Output the (X, Y) coordinate of the center of the cell containing the given text.  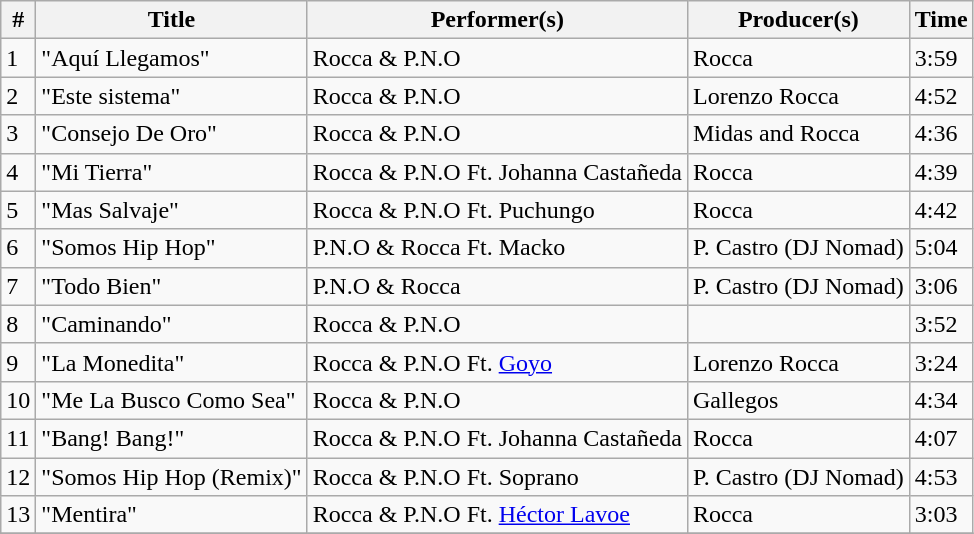
3:06 (941, 286)
"Aquí Llegamos" (172, 58)
10 (18, 400)
Rocca & P.N.O Ft. Héctor Lavoe (497, 515)
3:03 (941, 515)
"Consejo De Oro" (172, 134)
Gallegos (798, 400)
13 (18, 515)
12 (18, 477)
4:53 (941, 477)
5:04 (941, 248)
4 (18, 172)
3:24 (941, 362)
"Somos Hip Hop" (172, 248)
4:52 (941, 96)
"Mas Salvaje" (172, 210)
Performer(s) (497, 20)
3 (18, 134)
"Este sistema" (172, 96)
Rocca & P.N.O Ft. Goyo (497, 362)
"Me La Busco Como Sea" (172, 400)
1 (18, 58)
"Bang! Bang!" (172, 438)
3:52 (941, 324)
Rocca & P.N.O Ft. Soprano (497, 477)
Rocca & P.N.O Ft. Puchungo (497, 210)
5 (18, 210)
11 (18, 438)
2 (18, 96)
4:34 (941, 400)
"Todo Bien" (172, 286)
Producer(s) (798, 20)
3:59 (941, 58)
4:42 (941, 210)
P.N.O & Rocca (497, 286)
"Caminando" (172, 324)
9 (18, 362)
Title (172, 20)
4:39 (941, 172)
P.N.O & Rocca Ft. Macko (497, 248)
"Somos Hip Hop (Remix)" (172, 477)
Time (941, 20)
8 (18, 324)
7 (18, 286)
"Mi Tierra" (172, 172)
"La Monedita" (172, 362)
# (18, 20)
4:36 (941, 134)
4:07 (941, 438)
6 (18, 248)
"Mentira" (172, 515)
Midas and Rocca (798, 134)
